Locate the cell with the specified text and output its (x, y) center coordinate. 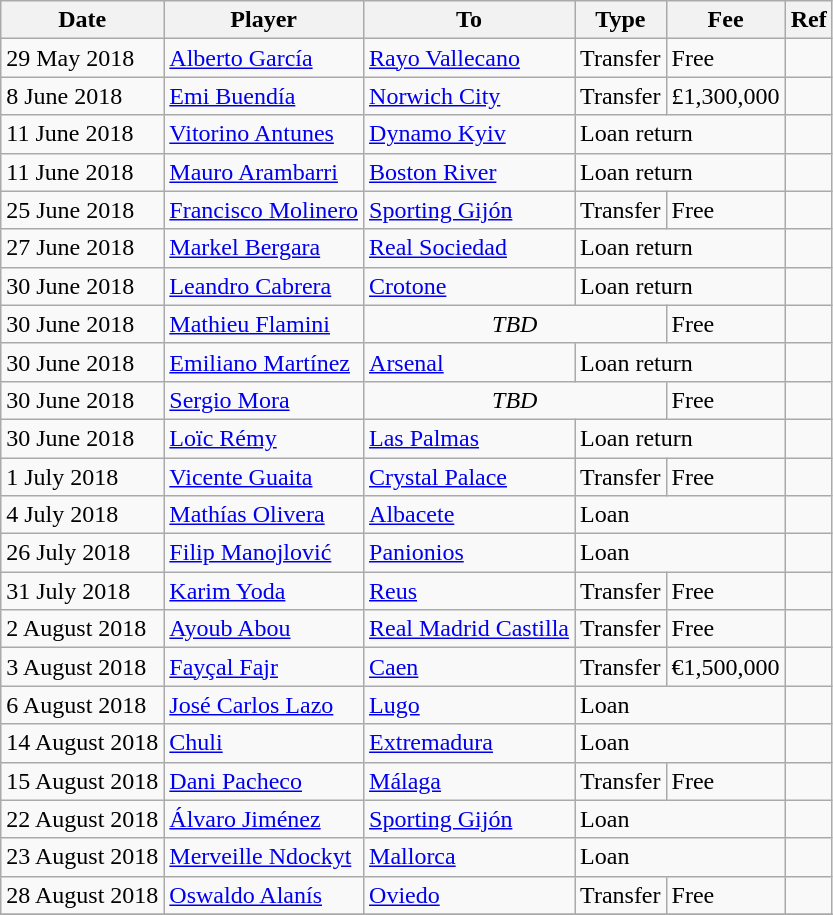
Arsenal (470, 362)
Mauro Arambarri (264, 172)
Dynamo Kyiv (470, 134)
Norwich City (470, 96)
Date (82, 20)
Sergio Mora (264, 400)
Málaga (470, 781)
26 July 2018 (82, 553)
15 August 2018 (82, 781)
22 August 2018 (82, 819)
Ref (808, 20)
8 June 2018 (82, 96)
23 August 2018 (82, 857)
Real Sociedad (470, 248)
Caen (470, 667)
Karim Yoda (264, 591)
Alberto García (264, 58)
27 June 2018 (82, 248)
Las Palmas (470, 438)
Loïc Rémy (264, 438)
Markel Bergara (264, 248)
Leandro Cabrera (264, 286)
Mathías Olivera (264, 515)
Mathieu Flamini (264, 324)
Vitorino Antunes (264, 134)
€1,500,000 (726, 667)
£1,300,000 (726, 96)
14 August 2018 (82, 743)
Panionios (470, 553)
To (470, 20)
Filip Manojlović (264, 553)
José Carlos Lazo (264, 705)
Emi Buendía (264, 96)
Extremadura (470, 743)
2 August 2018 (82, 629)
Type (621, 20)
Dani Pacheco (264, 781)
Álvaro Jiménez (264, 819)
Crotone (470, 286)
25 June 2018 (82, 210)
Mallorca (470, 857)
Vicente Guaita (264, 477)
Player (264, 20)
3 August 2018 (82, 667)
Albacete (470, 515)
Fayçal Fajr (264, 667)
Francisco Molinero (264, 210)
Emiliano Martínez (264, 362)
31 July 2018 (82, 591)
Fee (726, 20)
Lugo (470, 705)
Chuli (264, 743)
Oswaldo Alanís (264, 895)
4 July 2018 (82, 515)
6 August 2018 (82, 705)
29 May 2018 (82, 58)
Real Madrid Castilla (470, 629)
Oviedo (470, 895)
Merveille Ndockyt (264, 857)
Reus (470, 591)
Ayoub Abou (264, 629)
28 August 2018 (82, 895)
Boston River (470, 172)
1 July 2018 (82, 477)
Rayo Vallecano (470, 58)
Crystal Palace (470, 477)
